Provide the (X, Y) coordinate of the cell's center where the given text is located.  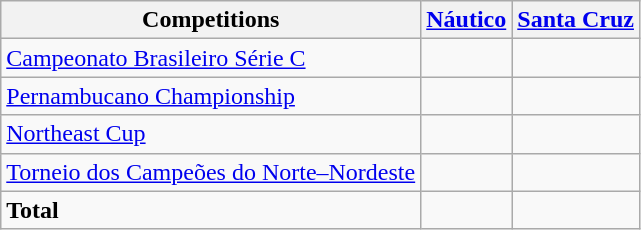
Total (211, 210)
Santa Cruz (576, 20)
Torneio dos Campeões do Norte–Nordeste (211, 172)
Pernambucano Championship (211, 96)
Competitions (211, 20)
Náutico (466, 20)
Northeast Cup (211, 134)
Campeonato Brasileiro Série C (211, 58)
